Output the [X, Y] coordinate of the center of the cell containing the given text.  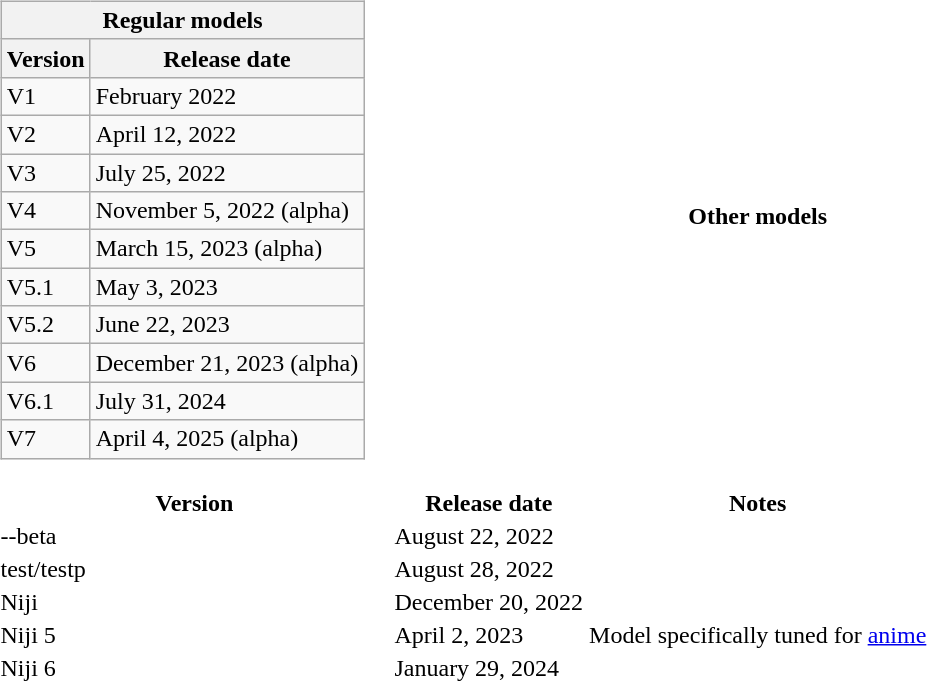
V6 [46, 363]
November 5, 2022 (alpha) [227, 211]
June 22, 2023 [227, 325]
April 2, 2023 [489, 634]
August 22, 2022 [489, 535]
V2 [46, 134]
V6.1 [46, 401]
V5.2 [46, 325]
V3 [46, 173]
July 25, 2022 [227, 173]
December 21, 2023 (alpha) [227, 363]
December 20, 2022 [489, 601]
April 12, 2022 [227, 134]
April 4, 2025 (alpha) [227, 439]
February 2022 [227, 96]
V5.1 [46, 287]
V5 [46, 249]
Regular models [182, 20]
V7 [46, 439]
July 31, 2024 [227, 401]
V1 [46, 96]
August 28, 2022 [489, 568]
March 15, 2023 (alpha) [227, 249]
V4 [46, 211]
Version [46, 58]
May 3, 2023 [227, 287]
